Identify which cell holds the provided text, then report its (X, Y) central coordinate. 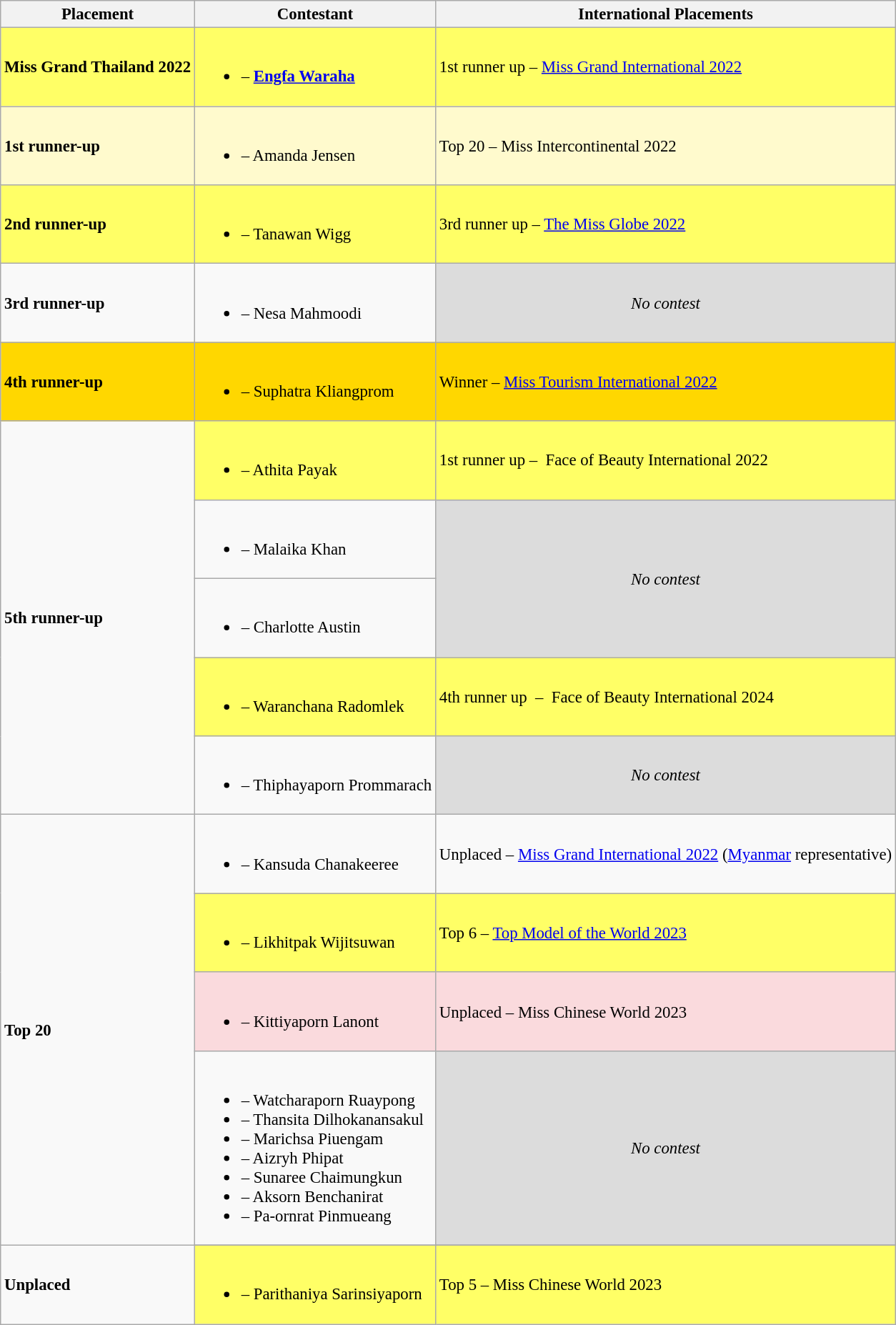
Unplaced – Miss Grand International 2022 (Myanmar representative) (666, 854)
– Amanda Jensen (314, 146)
Top 20 – Miss Intercontinental 2022 (666, 146)
5th runner-up (98, 617)
Miss Grand Thailand 2022 (98, 67)
Unplaced – Miss Chinese World 2023 (666, 1011)
– Malaika Khan (314, 539)
Top 20 (98, 1031)
Top 5 – Miss Chinese World 2023 (666, 1285)
1st runner up – Face of Beauty International 2022 (666, 460)
– Kittiyaporn Lanont (314, 1011)
– Kansuda Chanakeeree (314, 854)
3rd runner up – The Miss Globe 2022 (666, 224)
– Athita Payak (314, 460)
– Engfa Waraha (314, 67)
Winner – Miss Tourism International 2022 (666, 382)
4th runner up – Face of Beauty International 2024 (666, 697)
– Thiphayaporn Prommarach (314, 775)
– Suphatra Kliangprom (314, 382)
– Nesa Mahmoodi (314, 303)
– Likhitpak Wijitsuwan (314, 933)
Contestant (314, 14)
Unplaced (98, 1285)
– Waranchana Radomlek (314, 697)
Top 6 – Top Model of the World 2023 (666, 933)
– Tanawan Wigg (314, 224)
Placement (98, 14)
2nd runner-up (98, 224)
1st runner up – Miss Grand International 2022 (666, 67)
1st runner-up (98, 146)
– Parithaniya Sarinsiyaporn (314, 1285)
3rd runner-up (98, 303)
4th runner-up (98, 382)
International Placements (666, 14)
– Charlotte Austin (314, 618)
